Detect which cell encompasses the target text, then output its (x, y) center coordinate. 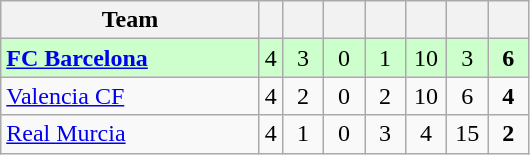
Team (130, 20)
Real Murcia (130, 134)
Valencia CF (130, 96)
15 (468, 134)
FC Barcelona (130, 58)
